From the cell containing the given text, extract its center point as [x, y] coordinate. 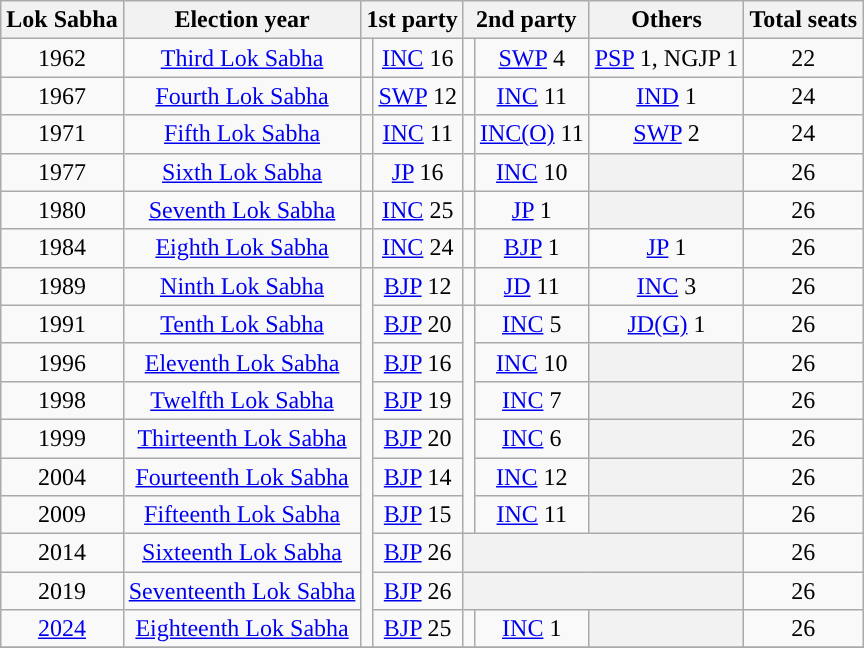
Election year [242, 20]
Third Lok Sabha [242, 58]
2019 [62, 591]
1999 [62, 438]
BJP 14 [418, 477]
INC 25 [418, 210]
1980 [62, 210]
BJP 12 [418, 286]
INC 24 [418, 248]
1962 [62, 58]
Lok Sabha [62, 20]
Eighteenth Lok Sabha [242, 629]
1989 [62, 286]
BJP 19 [418, 400]
1984 [62, 248]
2014 [62, 553]
1991 [62, 324]
JD(G) 1 [666, 324]
1996 [62, 362]
INC 3 [666, 286]
INC 6 [532, 438]
Fifth Lok Sabha [242, 134]
1st party [412, 20]
SWP 2 [666, 134]
2nd party [526, 20]
Tenth Lok Sabha [242, 324]
2024 [62, 629]
Eighth Lok Sabha [242, 248]
1998 [62, 400]
2009 [62, 515]
INC 1 [532, 629]
Sixth Lok Sabha [242, 172]
IND 1 [666, 96]
INC 16 [418, 58]
BJP 15 [418, 515]
BJP 16 [418, 362]
PSP 1, NGJP 1 [666, 58]
Fifteenth Lok Sabha [242, 515]
Seventh Lok Sabha [242, 210]
2004 [62, 477]
Eleventh Lok Sabha [242, 362]
INC 5 [532, 324]
INC 12 [532, 477]
JD 11 [532, 286]
JP 16 [418, 172]
22 [804, 58]
BJP 1 [532, 248]
1971 [62, 134]
Sixteenth Lok Sabha [242, 553]
INC(O) 11 [532, 134]
BJP 25 [418, 629]
Total seats [804, 20]
Fourteenth Lok Sabha [242, 477]
1967 [62, 96]
Twelfth Lok Sabha [242, 400]
Seventeenth Lok Sabha [242, 591]
Fourth Lok Sabha [242, 96]
Ninth Lok Sabha [242, 286]
Thirteenth Lok Sabha [242, 438]
Others [666, 20]
1977 [62, 172]
SWP 4 [532, 58]
INC 7 [532, 400]
SWP 12 [418, 96]
